Return the (x, y) coordinate for the center point of the cell that contains the specified text.  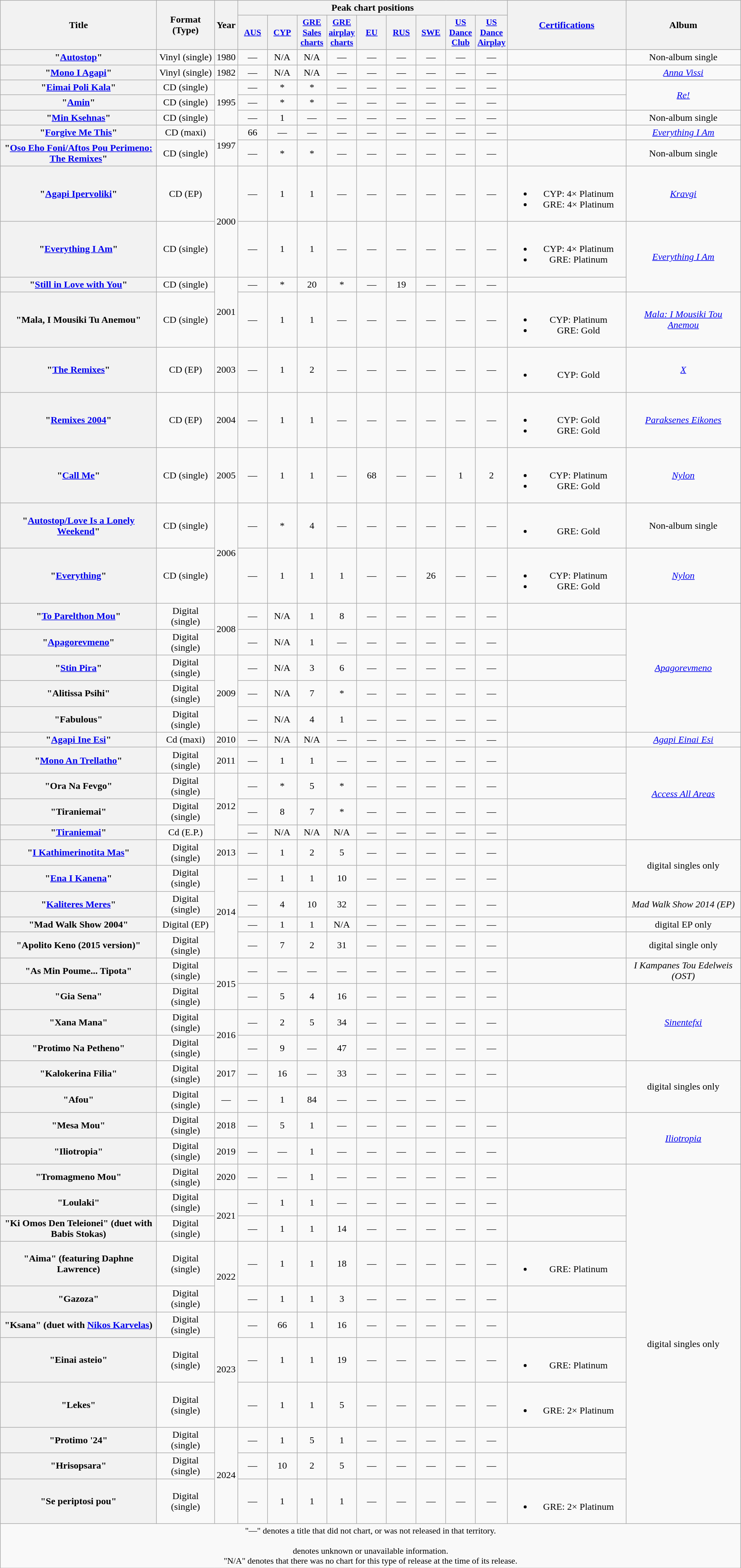
2013 (226, 852)
"Agapi Ipervoliki" (78, 194)
"Amin" (78, 103)
2006 (226, 553)
"Ksana" (duet with Nikos Karvelas) (78, 1324)
"Alitissa Psihi" (78, 694)
2003 (226, 370)
Digital (EP) (186, 924)
Iliotropia (683, 1138)
"Call Me" (78, 475)
CYP: 4× PlatinumGRE: 4× Platinum (567, 194)
2004 (226, 420)
"Mala, I Mousiki Tu Anemou" (78, 320)
Anna Vissi (683, 72)
"Oso Eho Foni/Aftos Pou Perimeno: The Remixes" (78, 153)
"Xana Mana" (78, 1022)
"Everything I Am" (78, 249)
"Tromagmeno Mou" (78, 1177)
2009 (226, 694)
Kravgi (683, 194)
"I Kathimerinotita Mas" (78, 852)
Format (Type) (186, 25)
33 (342, 1074)
I Kampanes Tou Edelweis (OST) (683, 970)
CYP: GoldGRE: Gold (567, 420)
"Ora Na Fevgo" (78, 786)
Mad Walk Show 2014 (EP) (683, 904)
Apagorevmeno (683, 668)
2024 (226, 1475)
GRE Sales charts (312, 32)
14 (342, 1229)
GRE: Gold (567, 525)
1995 (226, 103)
GRE airplay charts (342, 32)
CD (maxi) (186, 133)
X (683, 370)
1982 (226, 72)
Year (226, 25)
"Remixes 2004" (78, 420)
2000 (226, 221)
"Einai asteio" (78, 1360)
digital single only (683, 945)
"Stin Pira" (78, 668)
84 (312, 1099)
1997 (226, 146)
2001 (226, 312)
"Min Ksehnas" (78, 118)
2014 (226, 912)
"Hrisopsara" (78, 1465)
Access All Areas (683, 794)
"Kaliteres Meres" (78, 904)
"Eimai Poli Kala" (78, 88)
"Loulaki" (78, 1202)
"As Min Poume... Tipota" (78, 970)
"Protimo '24" (78, 1440)
CYP (283, 32)
31 (342, 945)
32 (342, 904)
"Se periptosi pou" (78, 1501)
Cd (E.P.) (186, 832)
AUS (253, 32)
"Lekes" (78, 1404)
Mala: I Mousiki Tou Anemou (683, 320)
US Dance Club (461, 32)
"Ki Omos Den Teleionei" (duet with Babis Stokas) (78, 1229)
"Aima" (featuring Daphne Lawrence) (78, 1263)
"Fabulous" (78, 719)
Agapi Einai Esi (683, 740)
1980 (226, 57)
2023 (226, 1370)
"Everything" (78, 575)
"Mad Walk Show 2004" (78, 924)
2017 (226, 1074)
"Kalokerina Filia" (78, 1074)
2015 (226, 983)
RUS (401, 32)
68 (371, 475)
2008 (226, 629)
26 (431, 575)
US Dance Airplay (492, 32)
"Mono I Agapi" (78, 72)
2021 (226, 1216)
"Iliotropia" (78, 1151)
2012 (226, 806)
"To Parelthon Mou" (78, 616)
6 (342, 668)
CYP: 4× PlatinumGRE: Platinum (567, 249)
"Afou" (78, 1099)
Paraksenes Eikones (683, 420)
"Still in Love with You" (78, 284)
9 (283, 1048)
2019 (226, 1151)
Certifications (567, 25)
Cd (maxi) (186, 740)
2020 (226, 1177)
digital EP only (683, 924)
2011 (226, 760)
"Autostop" (78, 57)
"Autostop/Love Is a Lonely Weekend" (78, 525)
18 (342, 1263)
Title (78, 25)
Album (683, 25)
Sinentefxi (683, 1022)
"Apagorevmeno" (78, 642)
2022 (226, 1277)
CYP: Gold (567, 370)
"Mesa Mou" (78, 1126)
"Gia Sena" (78, 996)
"Mono An Trellatho" (78, 760)
Peak chart positions (373, 8)
34 (342, 1022)
2016 (226, 1035)
47 (342, 1048)
EU (371, 32)
"Gazoza" (78, 1299)
"The Remixes" (78, 370)
"Forgive Me This" (78, 133)
"Protimo Na Petheno" (78, 1048)
2005 (226, 475)
2010 (226, 740)
20 (312, 284)
SWE (431, 32)
Re! (683, 95)
"Apolito Keno (2015 version)" (78, 945)
"Ena I Kanena" (78, 878)
"Agapi Ine Esi" (78, 740)
2018 (226, 1126)
